Return (X, Y) of the center of cell containing provided text 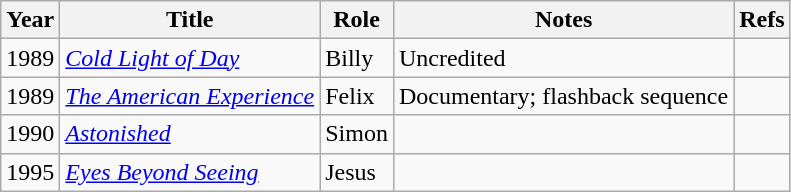
Title (190, 20)
1995 (30, 172)
Refs (762, 20)
Felix (357, 96)
Simon (357, 134)
Documentary; flashback sequence (563, 96)
Billy (357, 58)
The American Experience (190, 96)
Year (30, 20)
1990 (30, 134)
Eyes Beyond Seeing (190, 172)
Uncredited (563, 58)
Astonished (190, 134)
Jesus (357, 172)
Cold Light of Day (190, 58)
Notes (563, 20)
Role (357, 20)
